Scan for the cell matching the given text and deliver its (x, y) coordinate at center. 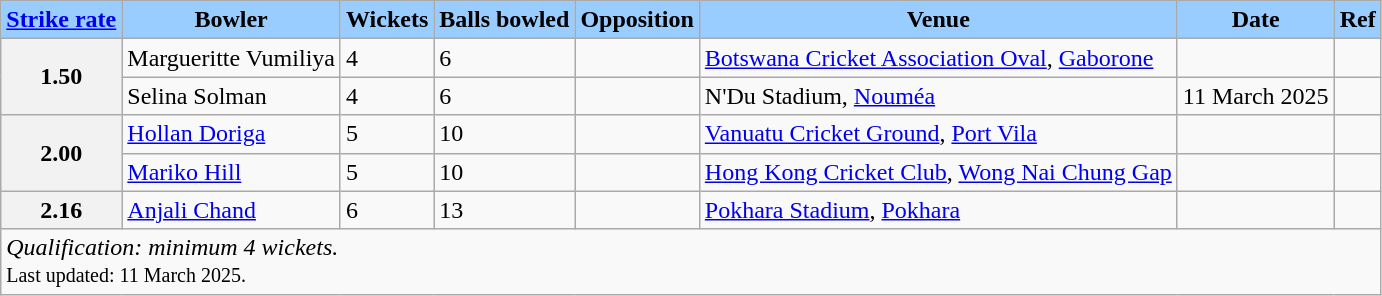
Strike rate (62, 20)
Wickets (386, 20)
2.00 (62, 153)
Anjali Chand (232, 210)
Opposition (637, 20)
Balls bowled (504, 20)
Qualification: minimum 4 wickets.Last updated: 11 March 2025. (691, 262)
13 (504, 210)
Date (1256, 20)
Bowler (232, 20)
Vanuatu Cricket Ground, Port Vila (938, 134)
2.16 (62, 210)
Ref (1358, 20)
Selina Solman (232, 96)
Venue (938, 20)
Hollan Doriga (232, 134)
Mariko Hill (232, 172)
N'Du Stadium, Nouméa (938, 96)
Margueritte Vumiliya (232, 58)
11 March 2025 (1256, 96)
1.50 (62, 77)
Hong Kong Cricket Club, Wong Nai Chung Gap (938, 172)
Pokhara Stadium, Pokhara (938, 210)
Botswana Cricket Association Oval, Gaborone (938, 58)
